Scan for the cell matching the given text and deliver its [x, y] coordinate at center. 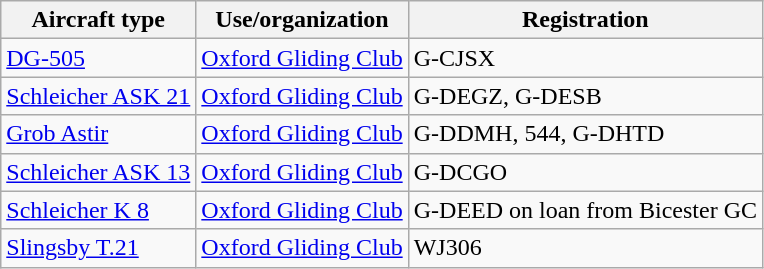
G-DEGZ, G-DESB [585, 96]
G-DEED on loan from Bicester GC [585, 210]
Grob Astir [98, 134]
G-DCGO [585, 172]
Schleicher ASK 21 [98, 96]
DG-505 [98, 58]
Registration [585, 20]
Aircraft type [98, 20]
G-DDMH, 544, G-DHTD [585, 134]
Schleicher K 8 [98, 210]
G-CJSX [585, 58]
Schleicher ASK 13 [98, 172]
Use/organization [302, 20]
Slingsby T.21 [98, 248]
WJ306 [585, 248]
